Determine the (X, Y) coordinate at the center of the cell enclosing the given text.  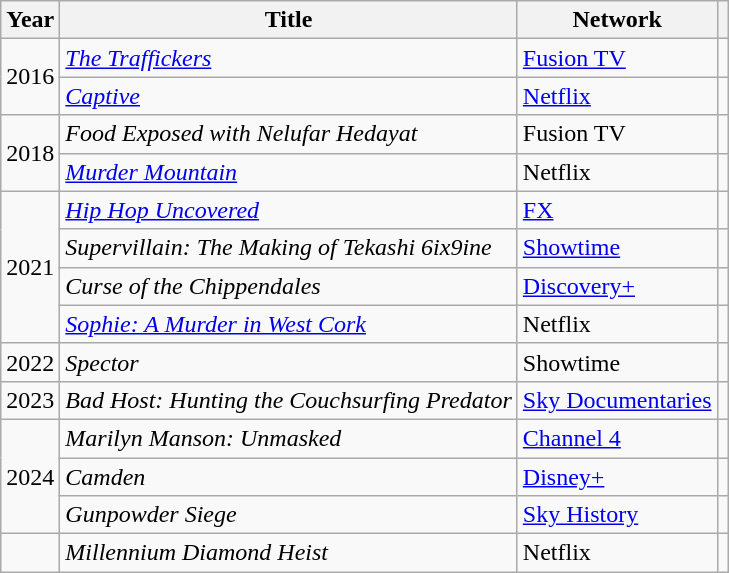
2023 (30, 400)
Murder Mountain (289, 172)
2022 (30, 362)
Sky Documentaries (617, 400)
Hip Hop Uncovered (289, 210)
Spector (289, 362)
Captive (289, 96)
The Traffickers (289, 58)
Bad Host: Hunting the Couchsurfing Predator (289, 400)
Curse of the Chippendales (289, 286)
2024 (30, 476)
Channel 4 (617, 438)
Millennium Diamond Heist (289, 553)
2018 (30, 153)
Disney+ (617, 477)
Sky History (617, 515)
Year (30, 20)
2021 (30, 267)
Gunpowder Siege (289, 515)
Food Exposed with Nelufar Hedayat (289, 134)
Network (617, 20)
Supervillain: The Making of Tekashi 6ix9ine (289, 248)
Sophie: A Murder in West Cork (289, 324)
Camden (289, 477)
Marilyn Manson: Unmasked (289, 438)
FX (617, 210)
Discovery+ (617, 286)
Title (289, 20)
2016 (30, 77)
